Pinpoint the cell where the given text exists, returning its [X, Y] midpoint coordinate. 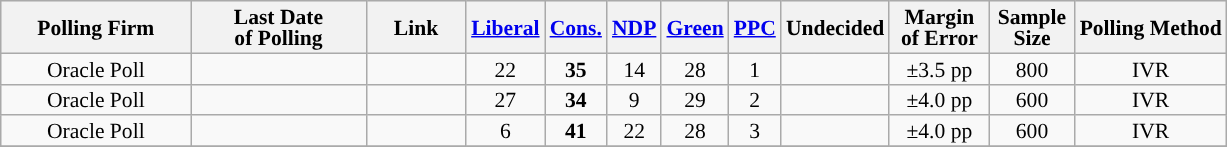
Marginof Error [939, 27]
PPC [755, 27]
3 [755, 132]
1 [755, 68]
Cons. [576, 27]
2 [755, 100]
14 [634, 68]
800 [1032, 68]
NDP [634, 27]
Polling Method [1151, 27]
29 [694, 100]
27 [505, 100]
6 [505, 132]
Last Dateof Polling [278, 27]
9 [634, 100]
Polling Firm [96, 27]
Link [416, 27]
±3.5 pp [939, 68]
Liberal [505, 27]
Undecided [835, 27]
Green [694, 27]
41 [576, 132]
SampleSize [1032, 27]
34 [576, 100]
35 [576, 68]
